Pinpoint the cell where the given text exists, returning its (x, y) midpoint coordinate. 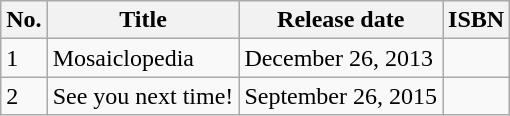
Title (143, 20)
Release date (341, 20)
ISBN (476, 20)
No. (24, 20)
December 26, 2013 (341, 58)
Mosaiclopedia (143, 58)
1 (24, 58)
See you next time! (143, 96)
September 26, 2015 (341, 96)
2 (24, 96)
